Search for the cell housing the specified text and yield its (X, Y) center coordinate. 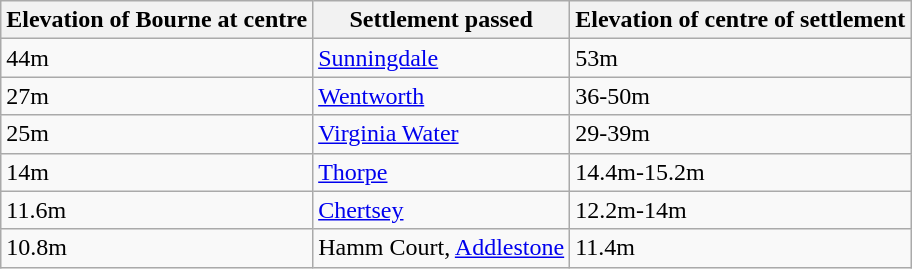
11.4m (740, 248)
53m (740, 58)
14m (157, 172)
25m (157, 134)
Elevation of Bourne at centre (157, 20)
Wentworth (442, 96)
44m (157, 58)
Virginia Water (442, 134)
Settlement passed (442, 20)
Hamm Court, Addlestone (442, 248)
36-50m (740, 96)
29-39m (740, 134)
Thorpe (442, 172)
27m (157, 96)
14.4m-15.2m (740, 172)
12.2m-14m (740, 210)
Chertsey (442, 210)
10.8m (157, 248)
11.6m (157, 210)
Sunningdale (442, 58)
Elevation of centre of settlement (740, 20)
